Return the [x, y] coordinate for the center point of the cell that contains the specified text.  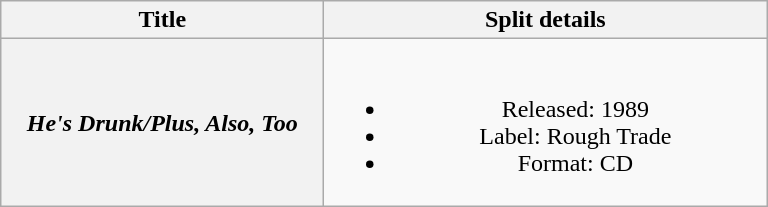
He's Drunk/Plus, Also, Too [162, 122]
Title [162, 20]
Split details [546, 20]
Released: 1989Label: Rough TradeFormat: CD [546, 122]
